From the cell containing the given text, extract its center point as (x, y) coordinate. 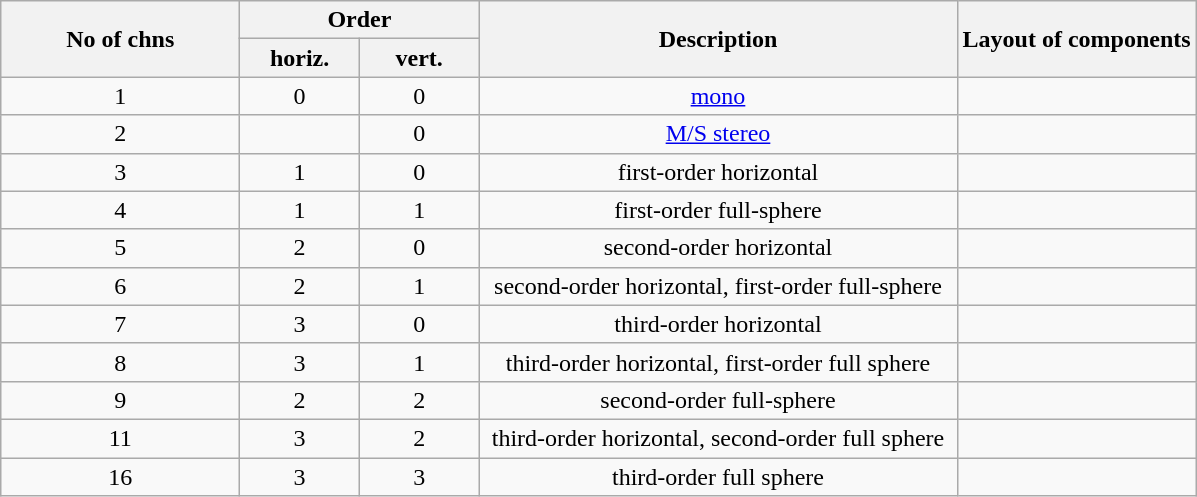
4 (120, 210)
third-order full sphere (718, 477)
horiz. (300, 58)
Order (360, 20)
6 (120, 286)
second-order full-sphere (718, 400)
second-order horizontal (718, 248)
vert. (419, 58)
first-order full-sphere (718, 210)
7 (120, 324)
second-order horizontal, first-order full-sphere (718, 286)
No of chns (120, 39)
9 (120, 400)
5 (120, 248)
third-order horizontal (718, 324)
first-order horizontal (718, 172)
8 (120, 362)
mono (718, 96)
Layout of components (1076, 39)
third-order horizontal, first-order full sphere (718, 362)
M/S stereo (718, 134)
11 (120, 438)
third-order horizontal, second-order full sphere (718, 438)
16 (120, 477)
Description (718, 39)
